Find where the given text appears and provide that cell's center as [x, y] coordinate. 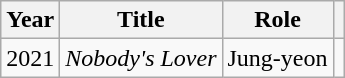
Jung-yeon [278, 58]
2021 [30, 58]
Title [141, 20]
Nobody's Lover [141, 58]
Role [278, 20]
Year [30, 20]
